Scan for the cell matching the given text and deliver its [x, y] coordinate at center. 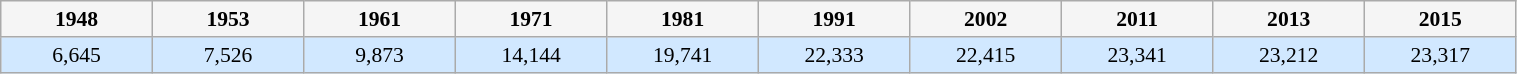
1981 [683, 19]
7,526 [228, 55]
14,144 [531, 55]
2002 [986, 19]
1953 [228, 19]
1961 [380, 19]
9,873 [380, 55]
1991 [834, 19]
1948 [77, 19]
2015 [1440, 19]
23,317 [1440, 55]
22,415 [986, 55]
19,741 [683, 55]
23,341 [1137, 55]
1971 [531, 19]
2011 [1137, 19]
22,333 [834, 55]
6,645 [77, 55]
2013 [1289, 19]
23,212 [1289, 55]
